Pinpoint the cell where the given text exists, returning its (x, y) midpoint coordinate. 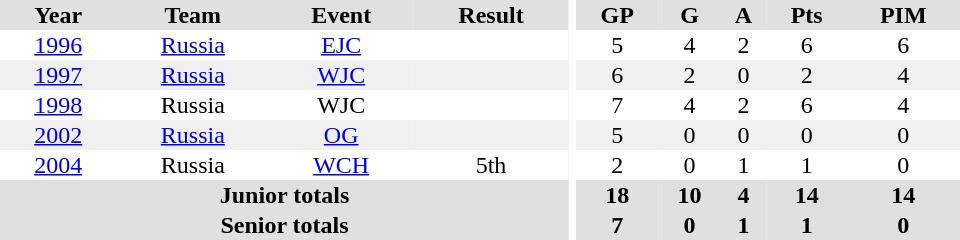
OG (341, 135)
Junior totals (284, 195)
1998 (58, 105)
5th (491, 165)
2004 (58, 165)
1996 (58, 45)
Year (58, 15)
PIM (904, 15)
A (743, 15)
1997 (58, 75)
Event (341, 15)
18 (618, 195)
Pts (807, 15)
2002 (58, 135)
WCH (341, 165)
10 (690, 195)
GP (618, 15)
G (690, 15)
EJC (341, 45)
Senior totals (284, 225)
Result (491, 15)
Team (192, 15)
